For the text-containing cell, return its midpoint in (X, Y) coordinate format. 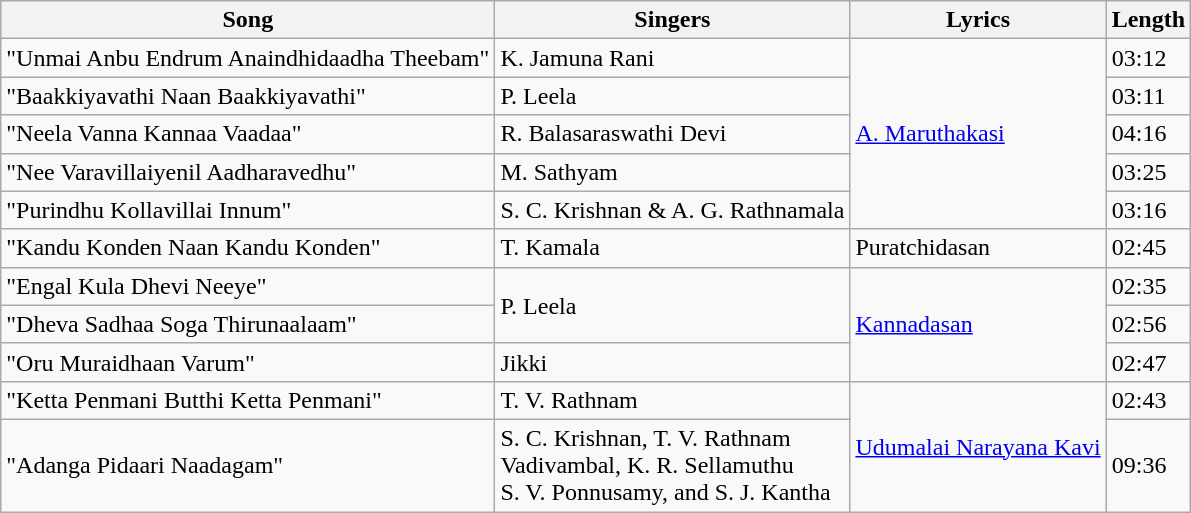
R. Balasaraswathi Devi (672, 134)
"Kandu Konden Naan Kandu Konden" (248, 248)
T. Kamala (672, 248)
02:47 (1148, 362)
"Oru Muraidhaan Varum" (248, 362)
Jikki (672, 362)
S. C. Krishnan & A. G. Rathnamala (672, 210)
"Adanga Pidaari Naadagam" (248, 465)
03:12 (1148, 58)
Puratchidasan (978, 248)
T. V. Rathnam (672, 400)
A. Maruthakasi (978, 134)
"Nee Varavillaiyenil Aadharavedhu" (248, 172)
09:36 (1148, 465)
Singers (672, 20)
02:35 (1148, 286)
"Unmai Anbu Endrum Anaindhidaadha Theebam" (248, 58)
03:11 (1148, 96)
"Dheva Sadhaa Soga Thirunaalaam" (248, 324)
03:25 (1148, 172)
Length (1148, 20)
02:56 (1148, 324)
Lyrics (978, 20)
03:16 (1148, 210)
"Purindhu Kollavillai Innum" (248, 210)
Song (248, 20)
Udumalai Narayana Kavi (978, 446)
04:16 (1148, 134)
02:43 (1148, 400)
"Engal Kula Dhevi Neeye" (248, 286)
"Baakkiyavathi Naan Baakkiyavathi" (248, 96)
"Ketta Penmani Butthi Ketta Penmani" (248, 400)
M. Sathyam (672, 172)
S. C. Krishnan, T. V. RathnamVadivambal, K. R. SellamuthuS. V. Ponnusamy, and S. J. Kantha (672, 465)
K. Jamuna Rani (672, 58)
Kannadasan (978, 324)
02:45 (1148, 248)
"Neela Vanna Kannaa Vaadaa" (248, 134)
